Search for the cell housing the specified text and yield its (x, y) center coordinate. 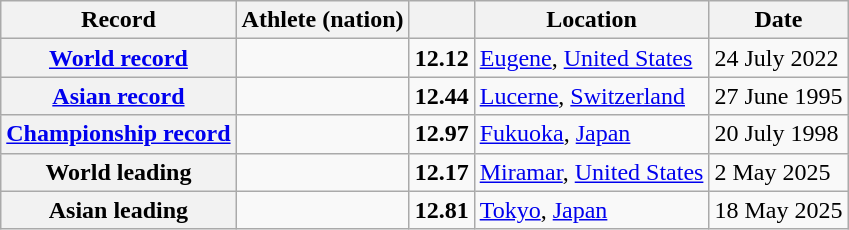
Record (118, 20)
18 May 2025 (778, 210)
Tokyo, Japan (592, 210)
World leading (118, 172)
27 June 1995 (778, 96)
Asian leading (118, 210)
Location (592, 20)
Asian record (118, 96)
Championship record (118, 134)
Date (778, 20)
12.17 (442, 172)
12.81 (442, 210)
Athlete (nation) (322, 20)
Lucerne, Switzerland (592, 96)
12.12 (442, 58)
20 July 1998 (778, 134)
12.44 (442, 96)
2 May 2025 (778, 172)
12.97 (442, 134)
Miramar, United States (592, 172)
24 July 2022 (778, 58)
Eugene, United States (592, 58)
Fukuoka, Japan (592, 134)
World record (118, 58)
